Capture the cell that displays the provided text and extract its (X, Y) central coordinate. 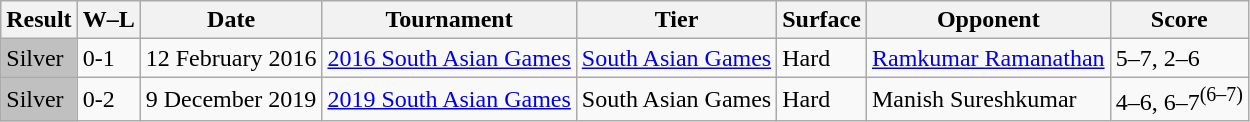
0-1 (108, 58)
Score (1179, 20)
Result (39, 20)
Date (231, 20)
0-2 (108, 100)
Opponent (988, 20)
2019 South Asian Games (449, 100)
W–L (108, 20)
Manish Sureshkumar (988, 100)
Tier (676, 20)
9 December 2019 (231, 100)
5–7, 2–6 (1179, 58)
Tournament (449, 20)
2016 South Asian Games (449, 58)
Surface (822, 20)
4–6, 6–7(6–7) (1179, 100)
12 February 2016 (231, 58)
Ramkumar Ramanathan (988, 58)
